Output the (X, Y) coordinate of the center of the cell containing the given text.  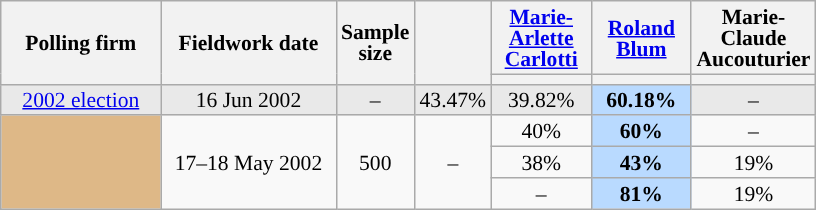
43.47% (452, 100)
Roland Blum (641, 38)
38% (541, 162)
81% (641, 194)
40% (541, 132)
Marie-Claude Aucouturier (753, 38)
Fieldwork date (248, 42)
60% (641, 132)
43% (641, 162)
Samplesize (375, 42)
500 (375, 162)
17–18 May 2002 (248, 162)
Polling firm (81, 42)
2002 election (81, 100)
Marie-Arlette Carlotti (541, 38)
60.18% (641, 100)
39.82% (541, 100)
16 Jun 2002 (248, 100)
